Identify which cell holds the provided text, then report its (X, Y) central coordinate. 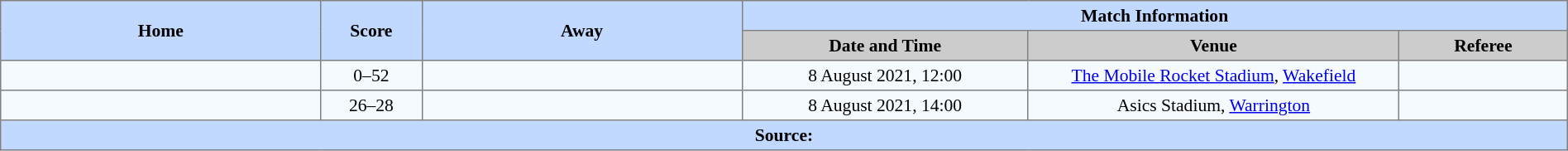
The Mobile Rocket Stadium, Wakefield (1213, 75)
Match Information (1154, 16)
8 August 2021, 14:00 (885, 105)
Home (160, 31)
8 August 2021, 12:00 (885, 75)
Away (582, 31)
Asics Stadium, Warrington (1213, 105)
26–28 (371, 105)
Score (371, 31)
Source: (784, 135)
0–52 (371, 75)
Referee (1483, 46)
Date and Time (885, 46)
Venue (1213, 46)
